For the text-containing cell, return its midpoint in [X, Y] coordinate format. 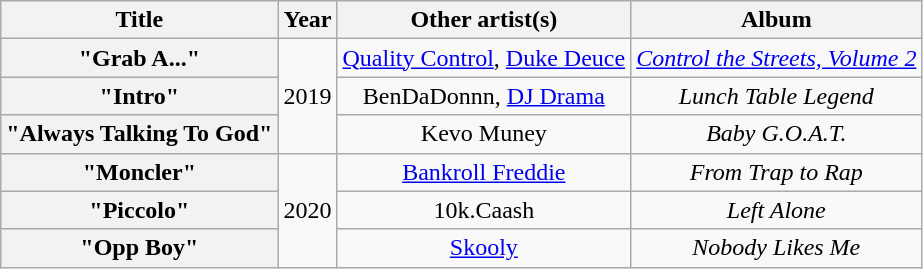
"Piccolo" [140, 210]
Album [776, 20]
10k.Caash [484, 210]
Skooly [484, 248]
Kevo Muney [484, 134]
Year [308, 20]
From Trap to Rap [776, 172]
Control the Streets, Volume 2 [776, 58]
2020 [308, 210]
Nobody Likes Me [776, 248]
Lunch Table Legend [776, 96]
"Moncler" [140, 172]
"Always Talking To God" [140, 134]
Baby G.O.A.T. [776, 134]
Title [140, 20]
BenDaDonnn, DJ Drama [484, 96]
"Grab A..." [140, 58]
"Intro" [140, 96]
Left Alone [776, 210]
"Opp Boy" [140, 248]
Quality Control, Duke Deuce [484, 58]
2019 [308, 96]
Bankroll Freddie [484, 172]
Other artist(s) [484, 20]
